Determine the [X, Y] coordinate at the center of the cell enclosing the given text.  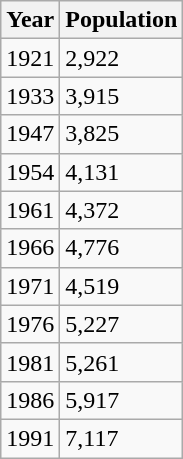
3,915 [122, 96]
5,261 [122, 362]
1986 [30, 400]
Population [122, 20]
1981 [30, 362]
Year [30, 20]
1976 [30, 324]
1966 [30, 248]
5,227 [122, 324]
1954 [30, 172]
2,922 [122, 58]
1947 [30, 134]
4,776 [122, 248]
3,825 [122, 134]
4,131 [122, 172]
1933 [30, 96]
1961 [30, 210]
5,917 [122, 400]
1971 [30, 286]
4,372 [122, 210]
1991 [30, 438]
4,519 [122, 286]
1921 [30, 58]
7,117 [122, 438]
